Search for the cell housing the specified text and yield its (X, Y) center coordinate. 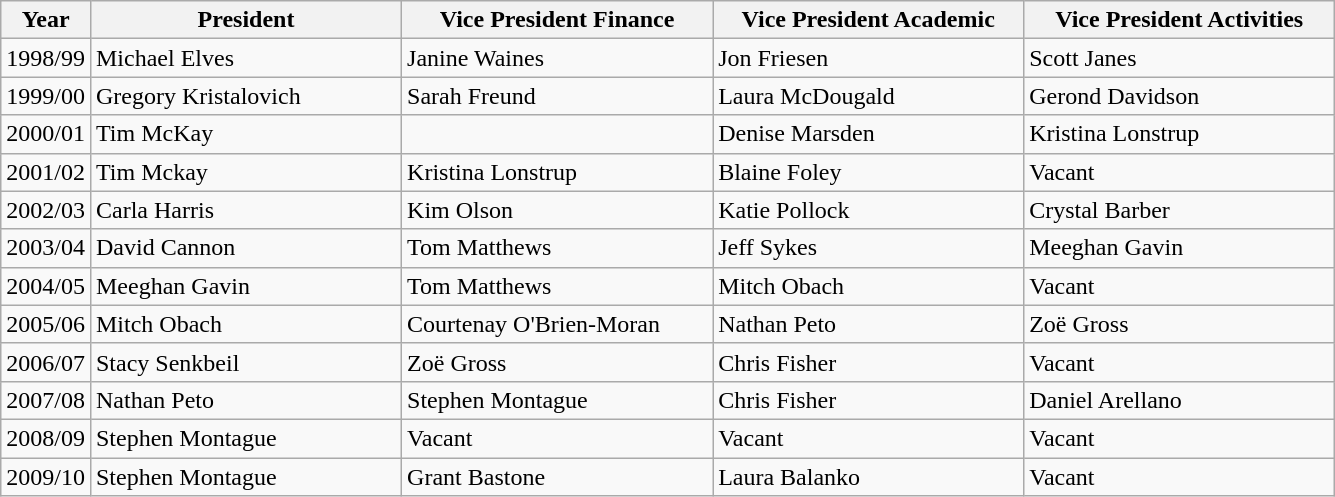
Jeff Sykes (868, 248)
Gerond Davidson (1180, 96)
Denise Marsden (868, 134)
Vice President Activities (1180, 20)
Year (46, 20)
Laura McDougald (868, 96)
Courtenay O'Brien-Moran (558, 324)
Vice President Finance (558, 20)
2004/05 (46, 286)
Gregory Kristalovich (246, 96)
Jon Friesen (868, 58)
Scott Janes (1180, 58)
2002/03 (46, 210)
2009/10 (46, 477)
Laura Balanko (868, 477)
Grant Bastone (558, 477)
2003/04 (46, 248)
Sarah Freund (558, 96)
2005/06 (46, 324)
Michael Elves (246, 58)
Kim Olson (558, 210)
David Cannon (246, 248)
Tim Mckay (246, 172)
Crystal Barber (1180, 210)
Carla Harris (246, 210)
Daniel Arellano (1180, 400)
2001/02 (46, 172)
2007/08 (46, 400)
Katie Pollock (868, 210)
Janine Waines (558, 58)
Stacy Senkbeil (246, 362)
Tim McKay (246, 134)
2008/09 (46, 438)
President (246, 20)
Blaine Foley (868, 172)
Vice President Academic (868, 20)
1998/99 (46, 58)
2000/01 (46, 134)
1999/00 (46, 96)
2006/07 (46, 362)
